For the text-containing cell, return its midpoint in (X, Y) coordinate format. 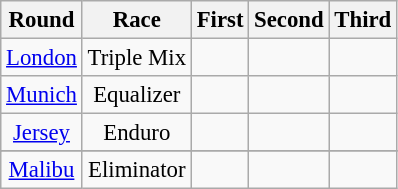
Triple Mix (136, 58)
Enduro (136, 133)
Equalizer (136, 95)
Eliminator (136, 170)
Second (289, 20)
Munich (42, 95)
Third (363, 20)
First (220, 20)
London (42, 58)
Jersey (42, 133)
Malibu (42, 170)
Round (42, 20)
Race (136, 20)
